Search for the cell housing the specified text and yield its (X, Y) center coordinate. 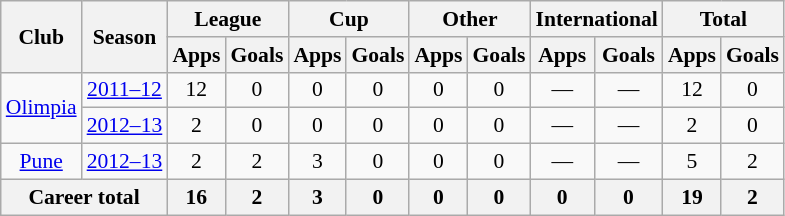
Other (470, 19)
Olimpia (42, 108)
Season (125, 36)
Total (724, 19)
19 (692, 197)
2011–12 (125, 90)
16 (196, 197)
Pune (42, 162)
League (228, 19)
Career total (84, 197)
Club (42, 36)
Cup (348, 19)
5 (692, 162)
International (596, 19)
